Scan for the cell matching the given text and deliver its [X, Y] coordinate at center. 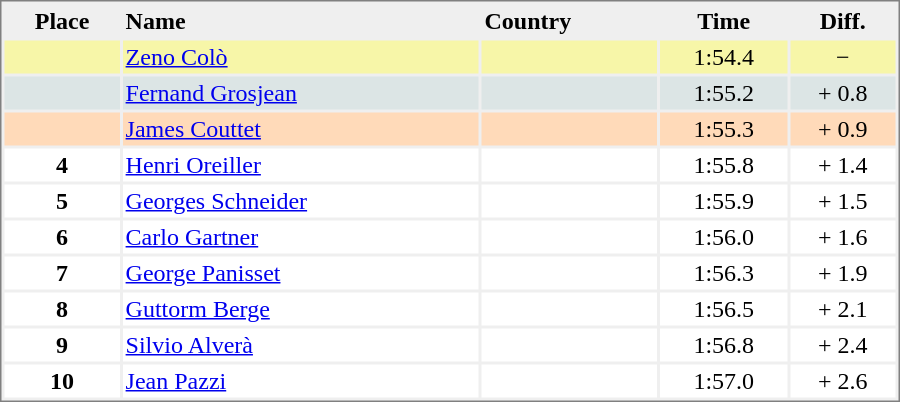
+ 1.6 [842, 236]
George Panisset [301, 272]
1:56.5 [724, 308]
1:56.3 [724, 272]
Jean Pazzi [301, 380]
+ 2.1 [842, 308]
+ 1.5 [842, 200]
1:57.0 [724, 380]
1:54.4 [724, 56]
James Couttet [301, 128]
+ 2.4 [842, 344]
5 [62, 200]
Diff. [842, 20]
Guttorm Berge [301, 308]
+ 0.8 [842, 92]
7 [62, 272]
1:56.0 [724, 236]
+ 2.6 [842, 380]
+ 1.4 [842, 164]
1:55.8 [724, 164]
8 [62, 308]
9 [62, 344]
Name [301, 20]
1:56.8 [724, 344]
4 [62, 164]
Fernand Grosjean [301, 92]
+ 0.9 [842, 128]
Henri Oreiller [301, 164]
Time [724, 20]
Place [62, 20]
Carlo Gartner [301, 236]
6 [62, 236]
1:55.9 [724, 200]
+ 1.9 [842, 272]
Georges Schneider [301, 200]
10 [62, 380]
Silvio Alverà [301, 344]
Zeno Colò [301, 56]
1:55.2 [724, 92]
1:55.3 [724, 128]
− [842, 56]
Country [570, 20]
